Detect which cell encompasses the target text, then output its [x, y] center coordinate. 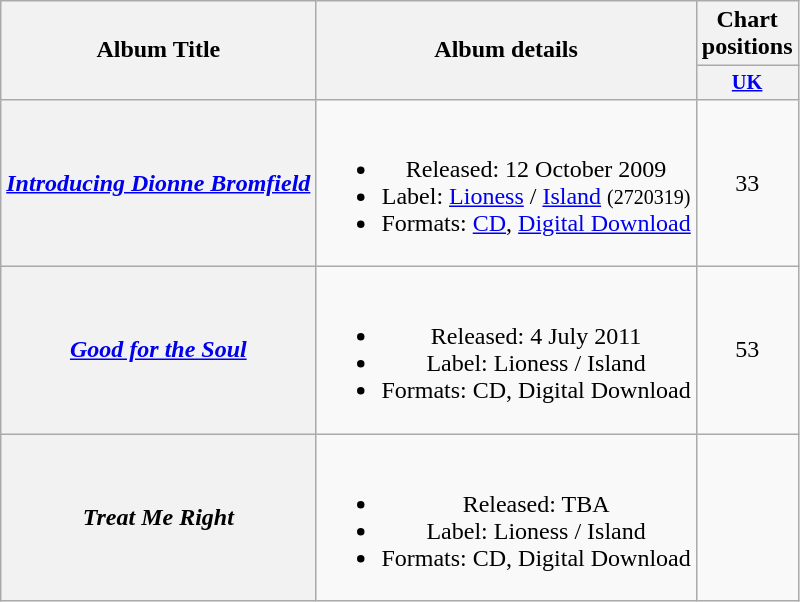
Album details [506, 50]
Album Title [158, 50]
33 [747, 182]
53 [747, 350]
Treat Me Right [158, 518]
Chart positions [747, 34]
UK [747, 83]
Introducing Dionne Bromfield [158, 182]
Released: 12 October 2009Label: Lioness / Island (2720319)Formats: CD, Digital Download [506, 182]
Released: TBALabel: Lioness / IslandFormats: CD, Digital Download [506, 518]
Released: 4 July 2011Label: Lioness / IslandFormats: CD, Digital Download [506, 350]
Good for the Soul [158, 350]
